Return the (x, y) coordinate for the center point of the cell that contains the specified text.  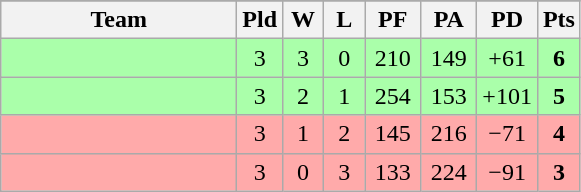
−91 (508, 172)
Team (119, 20)
L (344, 20)
PA (449, 20)
+101 (508, 96)
145 (393, 134)
PF (393, 20)
4 (558, 134)
153 (449, 96)
149 (449, 58)
133 (393, 172)
224 (449, 172)
210 (393, 58)
−71 (508, 134)
W (304, 20)
+61 (508, 58)
6 (558, 58)
216 (449, 134)
PD (508, 20)
5 (558, 96)
254 (393, 96)
Pld (260, 20)
Pts (558, 20)
